Provide the [X, Y] coordinate of the cell's center where the given text is located.  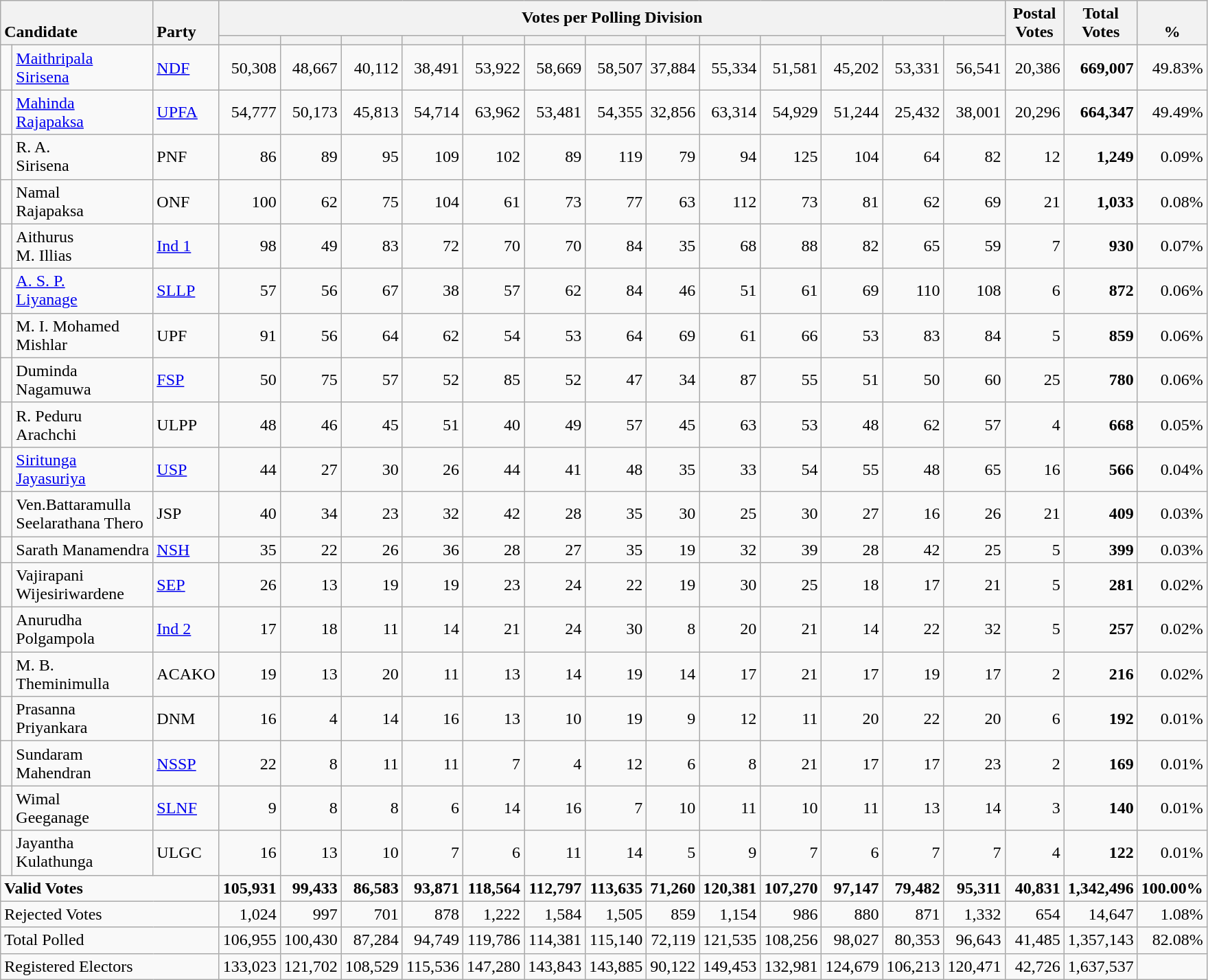
95,311 [975, 888]
M. I. MohamedMishlar [82, 335]
59 [975, 246]
39 [791, 550]
124,679 [852, 966]
399 [1101, 550]
147,280 [494, 966]
143,885 [616, 966]
149,453 [730, 966]
M. B.Theminimulla [82, 674]
UPFA [186, 113]
0.09% [1172, 156]
UPF [186, 335]
54,714 [432, 113]
668 [1101, 424]
1,024 [250, 914]
% [1172, 23]
119,786 [494, 940]
NSH [186, 550]
66 [791, 335]
40,112 [372, 67]
1,332 [975, 914]
87,284 [372, 940]
98 [250, 246]
1.08% [1172, 914]
54,929 [791, 113]
1,222 [494, 914]
Sarath Manamendra [82, 550]
SundaramMahendran [82, 763]
701 [372, 914]
Ind 2 [186, 630]
71,260 [673, 888]
98,027 [852, 940]
50,173 [310, 113]
VajirapaniWijesiriwardene [82, 585]
82.08% [1172, 940]
878 [432, 914]
106,955 [250, 940]
108,256 [791, 940]
32,856 [673, 113]
108 [975, 291]
ULPP [186, 424]
110 [913, 291]
R. A.Sirisena [82, 156]
50,308 [250, 67]
Ven.BattaramullaSeelarathana Thero [82, 513]
53,331 [913, 67]
119 [616, 156]
1,505 [616, 914]
566 [1101, 469]
669,007 [1101, 67]
SLLP [186, 291]
871 [913, 914]
409 [1101, 513]
108,529 [372, 966]
94 [730, 156]
63,962 [494, 113]
112 [730, 202]
169 [1101, 763]
25,432 [913, 113]
PNF [186, 156]
133,023 [250, 966]
102 [494, 156]
0.04% [1172, 469]
94,749 [432, 940]
95 [372, 156]
121,535 [730, 940]
257 [1101, 630]
Total Votes [1101, 23]
SEP [186, 585]
120,381 [730, 888]
105,931 [250, 888]
58,669 [555, 67]
A. S. P.Liyanage [82, 291]
Registered Electors [110, 966]
281 [1101, 585]
SiritungaJayasuriya [82, 469]
112,797 [555, 888]
14,647 [1101, 914]
USP [186, 469]
Ind 1 [186, 246]
NamalRajapaksa [82, 202]
56,541 [975, 67]
45,202 [852, 67]
96,643 [975, 940]
125 [791, 156]
45,813 [372, 113]
49.49% [1172, 113]
38 [432, 291]
90,122 [673, 966]
91 [250, 335]
38,001 [975, 113]
140 [1101, 808]
41,485 [1034, 940]
120,471 [975, 966]
192 [1101, 719]
107,270 [791, 888]
41 [555, 469]
38,491 [432, 67]
20,386 [1034, 67]
SLNF [186, 808]
WimalGeeganage [82, 808]
100,430 [310, 940]
48,667 [310, 67]
PrasannaPriyankara [82, 719]
AnurudhaPolgampola [82, 630]
106,213 [913, 966]
51,244 [852, 113]
JayanthaKulathunga [82, 852]
80,353 [913, 940]
664,347 [1101, 113]
1,342,496 [1101, 888]
0.08% [1172, 202]
42,726 [1034, 966]
77 [616, 202]
Valid Votes [110, 888]
1,249 [1101, 156]
68 [730, 246]
118,564 [494, 888]
1,033 [1101, 202]
1,154 [730, 914]
99,433 [310, 888]
79 [673, 156]
93,871 [432, 888]
MahindaRajapaksa [82, 113]
Candidate [77, 23]
1,584 [555, 914]
87 [730, 380]
ONF [186, 202]
NDF [186, 67]
115,140 [616, 940]
109 [432, 156]
780 [1101, 380]
63,314 [730, 113]
3 [1034, 808]
143,843 [555, 966]
654 [1034, 914]
97,147 [852, 888]
AithurusM. Illias [82, 246]
930 [1101, 246]
122 [1101, 852]
0.07% [1172, 246]
49.83% [1172, 67]
58,507 [616, 67]
121,702 [310, 966]
67 [372, 291]
55,334 [730, 67]
PostalVotes [1034, 23]
60 [975, 380]
72 [432, 246]
86 [250, 156]
R. PeduruArachchi [82, 424]
37,884 [673, 67]
NSSP [186, 763]
81 [852, 202]
33 [730, 469]
ULGC [186, 852]
36 [432, 550]
54,777 [250, 113]
20,296 [1034, 113]
0.05% [1172, 424]
100.00% [1172, 888]
114,381 [555, 940]
85 [494, 380]
51,581 [791, 67]
ACAKO [186, 674]
FSP [186, 380]
54,355 [616, 113]
115,536 [432, 966]
872 [1101, 291]
MaithripalaSirisena [82, 67]
DumindaNagamuwa [82, 380]
47 [616, 380]
Rejected Votes [110, 914]
Votes per Polling Division [612, 18]
88 [791, 246]
Party [186, 23]
72,119 [673, 940]
86,583 [372, 888]
113,635 [616, 888]
1,637,537 [1101, 966]
JSP [186, 513]
986 [791, 914]
DNM [186, 719]
53,922 [494, 67]
53,481 [555, 113]
216 [1101, 674]
Total Polled [110, 940]
40,831 [1034, 888]
1,357,143 [1101, 940]
132,981 [791, 966]
79,482 [913, 888]
997 [310, 914]
100 [250, 202]
880 [852, 914]
